Return (X, Y) of the center of cell containing provided text 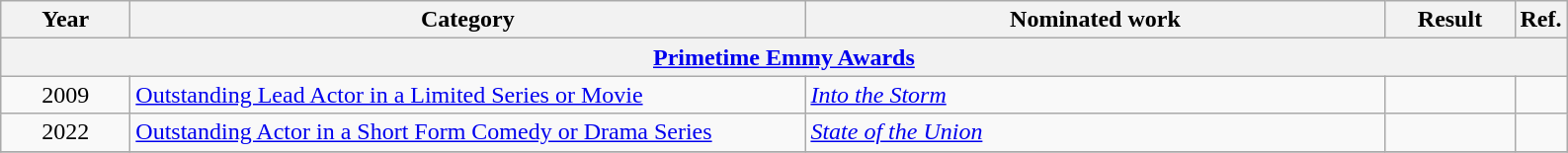
Ref. (1541, 20)
Outstanding Lead Actor in a Limited Series or Movie (468, 95)
State of the Union (1095, 132)
Outstanding Actor in a Short Form Comedy or Drama Series (468, 132)
Category (468, 20)
Primetime Emmy Awards (784, 57)
Into the Storm (1095, 95)
Result (1450, 20)
Nominated work (1095, 20)
2022 (65, 132)
2009 (65, 95)
Year (65, 20)
